Return (x, y) of the center of cell containing provided text 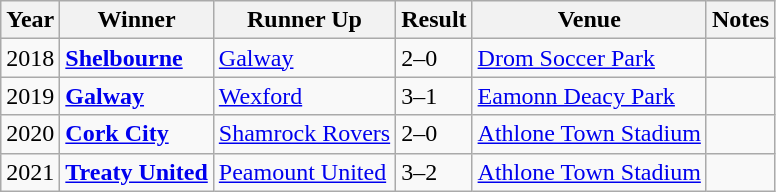
Runner Up (304, 20)
Wexford (304, 96)
Eamonn Deacy Park (589, 96)
Winner (136, 20)
3–1 (434, 96)
Cork City (136, 134)
Peamount United (304, 172)
Year (30, 20)
Shamrock Rovers (304, 134)
3–2 (434, 172)
2019 (30, 96)
2021 (30, 172)
Treaty United (136, 172)
2020 (30, 134)
2018 (30, 58)
Result (434, 20)
Notes (740, 20)
Shelbourne (136, 58)
Venue (589, 20)
Drom Soccer Park (589, 58)
